Identify which cell holds the provided text, then report its (X, Y) central coordinate. 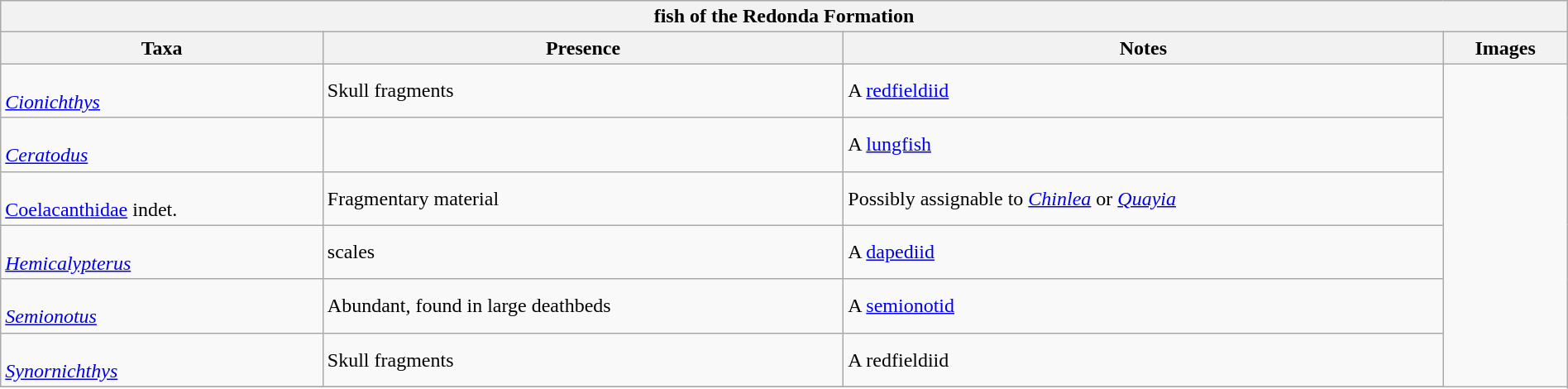
Ceratodus (162, 144)
Notes (1143, 48)
Possibly assignable to Chinlea or Quayia (1143, 199)
Cionichthys (162, 91)
Fragmentary material (582, 199)
Images (1505, 48)
Semionotus (162, 306)
Abundant, found in large deathbeds (582, 306)
Taxa (162, 48)
Presence (582, 48)
Synornichthys (162, 359)
A lungfish (1143, 144)
fish of the Redonda Formation (784, 17)
A dapediid (1143, 252)
Hemicalypterus (162, 252)
scales (582, 252)
Coelacanthidae indet. (162, 199)
A semionotid (1143, 306)
